Provide the [X, Y] coordinate of the cell's center where the given text is located.  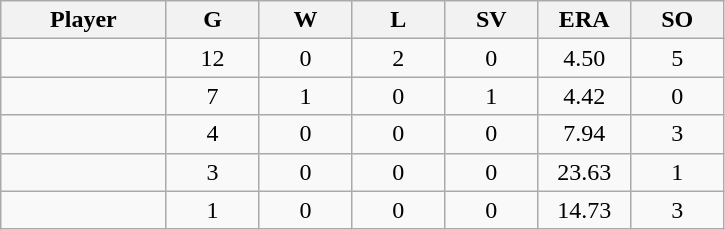
4.50 [584, 58]
4 [212, 134]
ERA [584, 20]
14.73 [584, 210]
W [306, 20]
Player [84, 20]
12 [212, 58]
2 [398, 58]
SO [678, 20]
5 [678, 58]
7 [212, 96]
4.42 [584, 96]
G [212, 20]
SV [492, 20]
23.63 [584, 172]
7.94 [584, 134]
L [398, 20]
